Output the [x, y] coordinate of the center of the cell containing the given text.  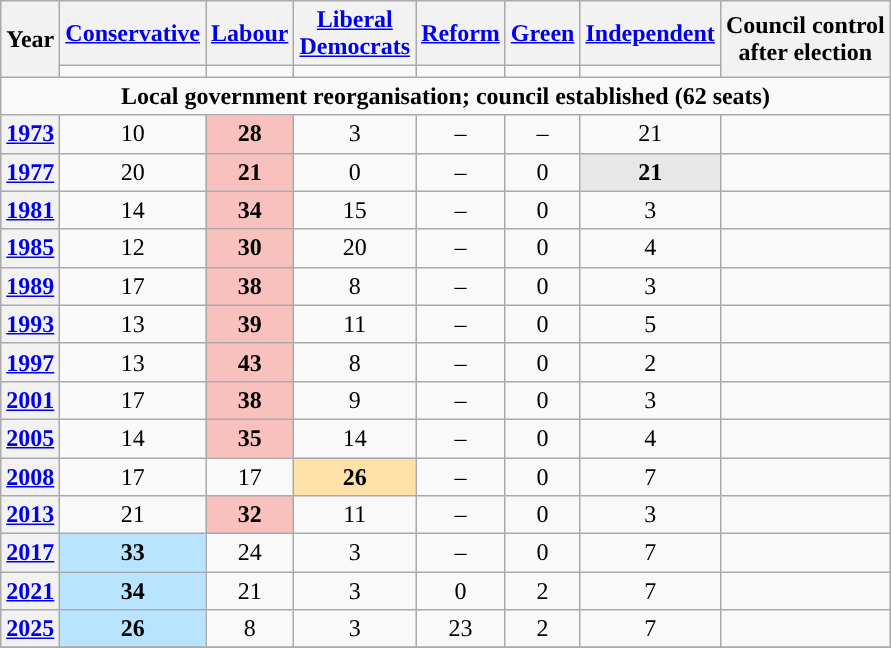
1977 [30, 172]
2013 [30, 515]
33 [133, 553]
32 [250, 515]
1989 [30, 286]
39 [250, 324]
24 [250, 553]
10 [133, 134]
Labour [250, 34]
1993 [30, 324]
Liberal Democrats [355, 34]
9 [355, 400]
15 [355, 210]
28 [250, 134]
2021 [30, 591]
1981 [30, 210]
1973 [30, 134]
Reform [461, 34]
2005 [30, 438]
1985 [30, 248]
Year [30, 39]
2001 [30, 400]
30 [250, 248]
35 [250, 438]
1997 [30, 362]
Conservative [133, 34]
Green [542, 34]
Local government reorganisation; council established (62 seats) [446, 96]
Council controlafter election [805, 39]
Independent [650, 34]
2017 [30, 553]
43 [250, 362]
5 [650, 324]
2025 [30, 629]
2008 [30, 477]
12 [133, 248]
23 [461, 629]
